Find where the given text appears and provide that cell's center as (X, Y) coordinate. 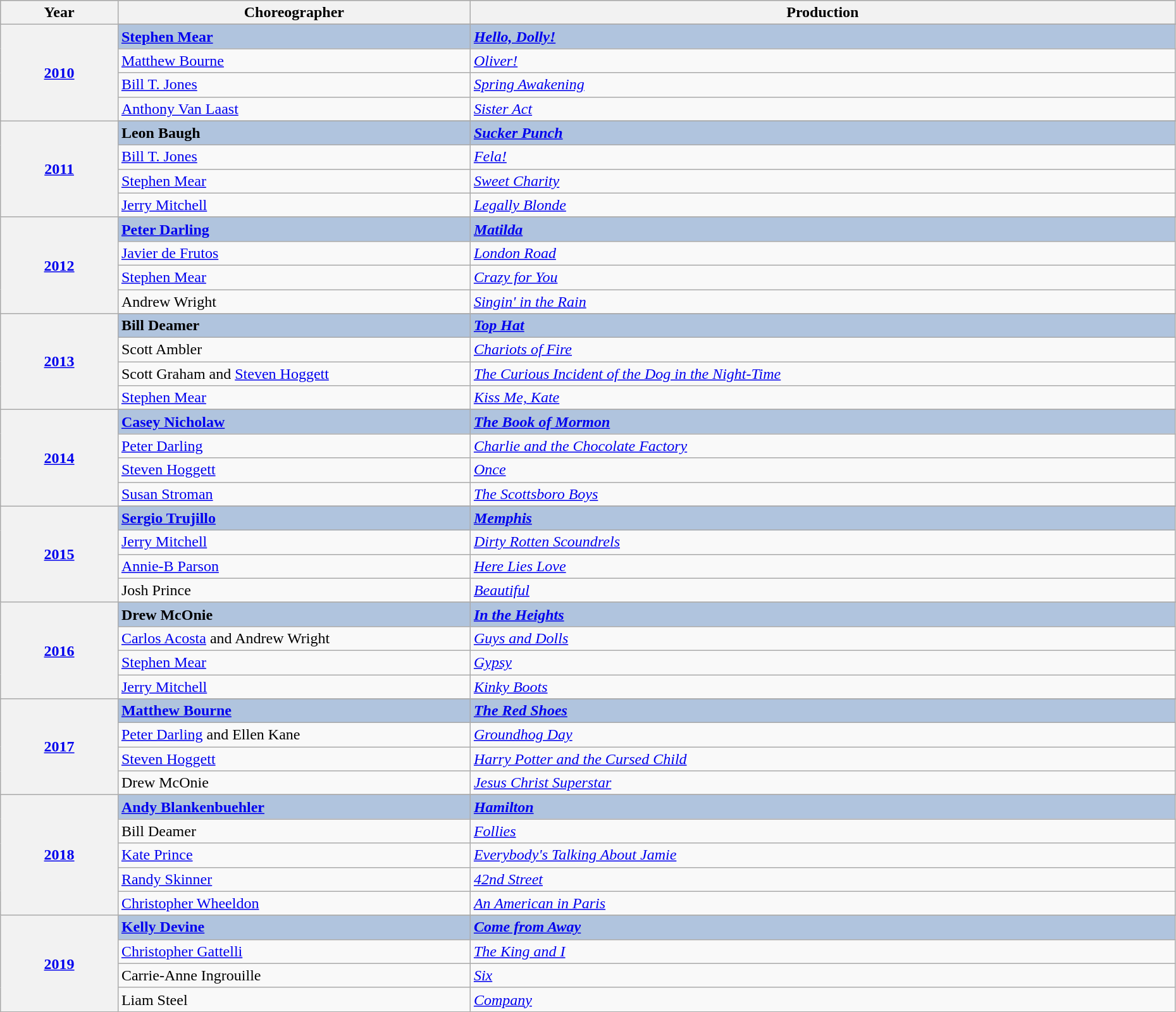
Kiss Me, Kate (822, 398)
2014 (59, 458)
Crazy for You (822, 277)
Follies (822, 831)
Carlos Acosta and Andrew Wright (294, 638)
Memphis (822, 518)
Scott Graham and Steven Hoggett (294, 374)
Anthony Van Laast (294, 109)
Choreographer (294, 13)
Chariots of Fire (822, 350)
2012 (59, 265)
Kinky Boots (822, 686)
Sucker Punch (822, 133)
Here Lies Love (822, 566)
Andy Blankenbuehler (294, 807)
Legally Blonde (822, 205)
Singin' in the Rain (822, 302)
Casey Nicholaw (294, 422)
Everybody's Talking About Jamie (822, 855)
Gypsy (822, 662)
Leon Baugh (294, 133)
Fela! (822, 157)
Come from Away (822, 927)
Josh Prince (294, 590)
Randy Skinner (294, 879)
An American in Paris (822, 903)
Carrie-Anne Ingrouille (294, 975)
Hamilton (822, 807)
In the Heights (822, 614)
2011 (59, 169)
Harry Potter and the Cursed Child (822, 759)
The Scottsboro Boys (822, 494)
Christopher Wheeldon (294, 903)
Charlie and the Chocolate Factory (822, 446)
2017 (59, 747)
The Red Shoes (822, 711)
Beautiful (822, 590)
Peter Darling and Ellen Kane (294, 735)
Guys and Dolls (822, 638)
The King and I (822, 951)
Spring Awakening (822, 85)
2010 (59, 73)
Jesus Christ Superstar (822, 783)
2013 (59, 362)
Javier de Frutos (294, 253)
Susan Stroman (294, 494)
Scott Ambler (294, 350)
2015 (59, 554)
Dirty Rotten Scoundrels (822, 542)
Kelly Devine (294, 927)
Hello, Dolly! (822, 37)
Andrew Wright (294, 302)
Six (822, 975)
2018 (59, 855)
Oliver! (822, 61)
Christopher Gattelli (294, 951)
42nd Street (822, 879)
Annie-B Parson (294, 566)
The Curious Incident of the Dog in the Night-Time (822, 374)
2016 (59, 650)
Production (822, 13)
Matilda (822, 229)
Top Hat (822, 326)
Sweet Charity (822, 181)
Once (822, 470)
Year (59, 13)
Groundhog Day (822, 735)
The Book of Mormon (822, 422)
2019 (59, 963)
Kate Prince (294, 855)
Liam Steel (294, 999)
Sister Act (822, 109)
London Road (822, 253)
Sergio Trujillo (294, 518)
Company (822, 999)
